From the cell containing the given text, extract its center point as (X, Y) coordinate. 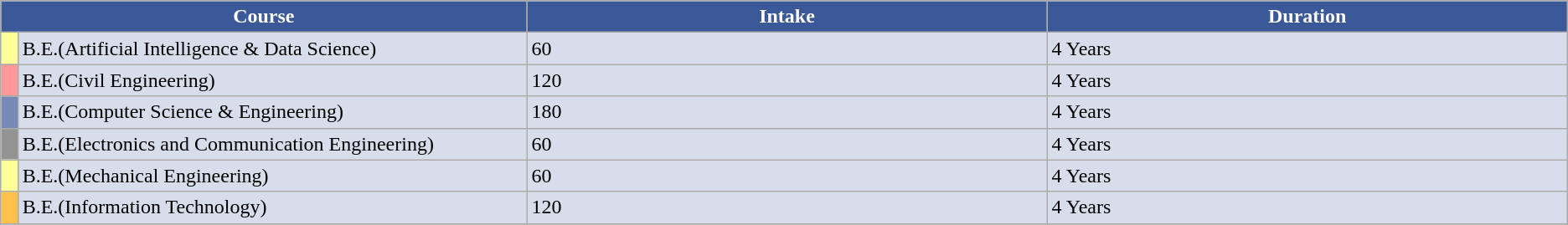
180 (787, 112)
B.E.(Civil Engineering) (272, 80)
Intake (787, 17)
B.E.(Computer Science & Engineering) (272, 112)
B.E.(Mechanical Engineering) (272, 176)
Duration (1307, 17)
B.E.(Electronics and Communication Engineering) (272, 144)
B.E.(Information Technology) (272, 207)
B.E.(Artificial Intelligence & Data Science) (272, 49)
Course (264, 17)
